Search for the cell housing the specified text and yield its (x, y) center coordinate. 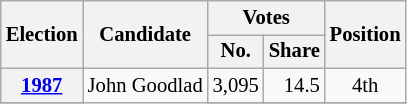
Votes (266, 17)
Election (42, 34)
Share (294, 51)
No. (236, 51)
Candidate (146, 34)
Position (366, 34)
John Goodlad (146, 85)
3,095 (236, 85)
4th (366, 85)
1987 (42, 85)
14.5 (294, 85)
